For the text-containing cell, return its midpoint in [X, Y] coordinate format. 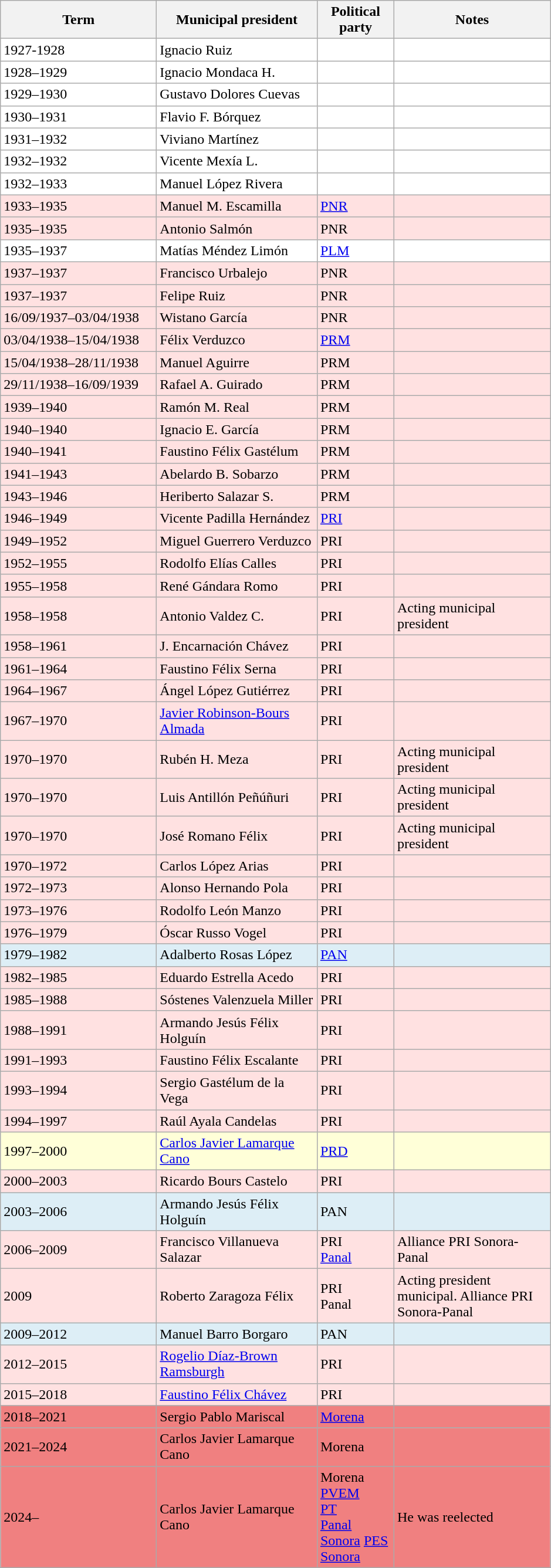
1958–1958 [79, 616]
1927-1928 [79, 50]
Vicente Padilla Hernández [237, 519]
Ramón M. Real [237, 407]
Faustino Félix Serna [237, 668]
Rubén H. Meza [237, 759]
Flavio F. Bórquez [237, 117]
1993–1994 [79, 1090]
1932–1933 [79, 184]
1970–1972 [79, 866]
1941–1943 [79, 474]
Alonso Hernando Pola [237, 888]
Gustavo Dolores Cuevas [237, 94]
2000–2003 [79, 1181]
1967–1970 [79, 722]
1929–1930 [79, 94]
Wistano García [237, 318]
1931–1932 [79, 139]
Roberto Zaragoza Félix [237, 1296]
1952–1955 [79, 563]
Manuel Aguirre [237, 363]
1979–1982 [79, 955]
1961–1964 [79, 668]
Sergio Pablo Mariscal [237, 1417]
1973–1976 [79, 910]
Faustino Félix Chávez [237, 1394]
1985–1988 [79, 1000]
2015–2018 [79, 1394]
2006–2009 [79, 1249]
2009 [79, 1296]
Adalberto Rosas López [237, 955]
Ángel López Gutiérrez [237, 691]
Morena PVEM PT Panal Sonora PES Sonora [356, 1517]
1935–1935 [79, 228]
Francisco Urbalejo [237, 273]
Felipe Ruiz [237, 295]
Acting president municipal. Alliance PRI Sonora-Panal [472, 1296]
1932–1932 [79, 161]
03/04/1938–15/04/1938 [79, 340]
1935–1937 [79, 250]
Francisco Villanueva Salazar [237, 1249]
2009–2012 [79, 1334]
1958–1961 [79, 646]
Viviano Martínez [237, 139]
Matías Méndez Limón [237, 250]
1939–1940 [79, 407]
Antonio Salmón [237, 228]
1988–1991 [79, 1030]
2003–2006 [79, 1212]
1982–1985 [79, 977]
1933–1935 [79, 206]
Faustino Félix Escalante [237, 1060]
1964–1967 [79, 691]
1946–1949 [79, 519]
Abelardo B. Sobarzo [237, 474]
Heriberto Salazar S. [237, 496]
2024– [79, 1517]
Vicente Mexía L. [237, 161]
1976–1979 [79, 933]
Óscar Russo Vogel [237, 933]
Rafael A. Guirado [237, 385]
J. Encarnación Chávez [237, 646]
Sóstenes Valenzuela Miller [237, 1000]
Manuel M. Escamilla [237, 206]
1940–1941 [79, 452]
PRD [356, 1151]
Ignacio Mondaca H. [237, 72]
Political party [356, 20]
1940–1940 [79, 429]
Manuel López Rivera [237, 184]
Alliance PRI Sonora-Panal [472, 1249]
Rodolfo Elías Calles [237, 563]
1972–1973 [79, 888]
Ignacio Ruiz [237, 50]
Raúl Ayala Candelas [237, 1121]
Rodolfo León Manzo [237, 910]
Luis Antillón Peñúñuri [237, 798]
José Romano Félix [237, 835]
2012–2015 [79, 1364]
Sergio Gastélum de la Vega [237, 1090]
PLM [356, 250]
Faustino Félix Gastélum [237, 452]
1955–1958 [79, 585]
1928–1929 [79, 72]
René Gándara Romo [237, 585]
2021–2024 [79, 1447]
Miguel Guerrero Verduzco [237, 541]
Rogelio Díaz-Brown Ramsburgh [237, 1364]
Carlos López Arias [237, 866]
16/09/1937–03/04/1938 [79, 318]
Term [79, 20]
2018–2021 [79, 1417]
Notes [472, 20]
1930–1931 [79, 117]
1943–1946 [79, 496]
Ricardo Bours Castelo [237, 1181]
29/11/1938–16/09/1939 [79, 385]
Antonio Valdez C. [237, 616]
Manuel Barro Borgaro [237, 1334]
1949–1952 [79, 541]
Ignacio E. García [237, 429]
1994–1997 [79, 1121]
Félix Verduzco [237, 340]
Municipal president [237, 20]
1991–1993 [79, 1060]
Eduardo Estrella Acedo [237, 977]
He was reelected [472, 1517]
15/04/1938–28/11/1938 [79, 363]
1997–2000 [79, 1151]
Javier Robinson-Bours Almada [237, 722]
